Search for the cell housing the specified text and yield its (X, Y) center coordinate. 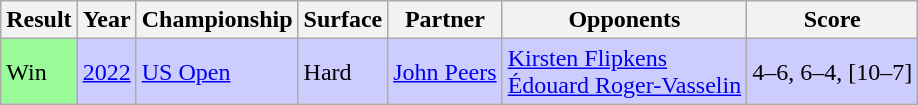
Score (832, 20)
Win (39, 72)
Partner (445, 20)
Result (39, 20)
US Open (217, 72)
Championship (217, 20)
Hard (343, 72)
John Peers (445, 72)
2022 (106, 72)
4–6, 6–4, [10–7] (832, 72)
Opponents (624, 20)
Year (106, 20)
Surface (343, 20)
Kirsten Flipkens Édouard Roger-Vasselin (624, 72)
